Return the [X, Y] coordinate for the center point of the cell that contains the specified text.  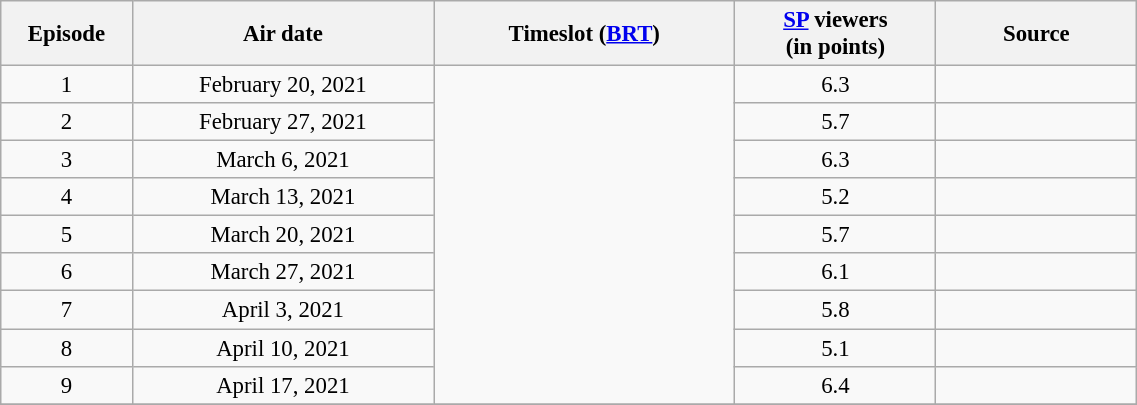
March 27, 2021 [282, 273]
SP viewers(in points) [836, 34]
Timeslot (BRT) [584, 34]
March 20, 2021 [282, 235]
February 27, 2021 [282, 122]
7 [66, 310]
5.2 [836, 197]
6.4 [836, 385]
5 [66, 235]
March 6, 2021 [282, 160]
3 [66, 160]
5.1 [836, 348]
April 3, 2021 [282, 310]
8 [66, 348]
March 13, 2021 [282, 197]
9 [66, 385]
6 [66, 273]
6.1 [836, 273]
Episode [66, 34]
2 [66, 122]
April 17, 2021 [282, 385]
February 20, 2021 [282, 85]
4 [66, 197]
April 10, 2021 [282, 348]
Source [1036, 34]
Air date [282, 34]
1 [66, 85]
5.8 [836, 310]
